Detect which cell encompasses the target text, then output its [x, y] center coordinate. 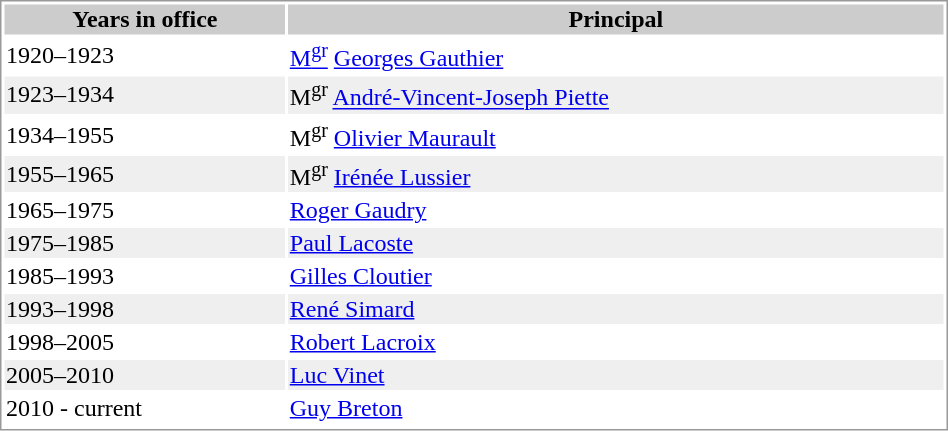
2010 - current [144, 408]
1923–1934 [144, 95]
1934–1955 [144, 134]
Robert Lacroix [616, 342]
Luc Vinet [616, 375]
Principal [616, 19]
Mgr Georges Gauthier [616, 56]
1998–2005 [144, 342]
Gilles Cloutier [616, 276]
1985–1993 [144, 276]
1975–1985 [144, 243]
1993–1998 [144, 309]
Years in office [144, 19]
René Simard [616, 309]
Guy Breton [616, 408]
2005–2010 [144, 375]
Mgr Olivier Maurault [616, 134]
Roger Gaudry [616, 210]
Mgr André-Vincent-Joseph Piette [616, 95]
Paul Lacoste [616, 243]
1965–1975 [144, 210]
Mgr Irénée Lussier [616, 174]
1920–1923 [144, 56]
1955–1965 [144, 174]
